Extract the [X, Y] coordinate from the center of the cell holding the provided text.  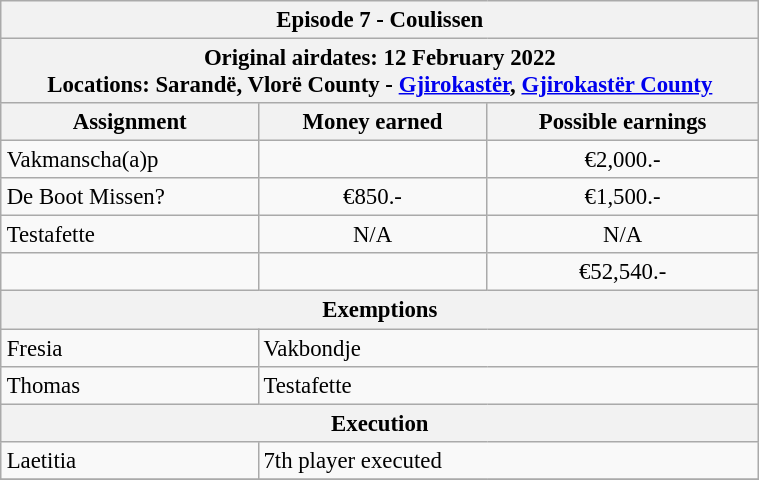
€850.- [372, 197]
Possible earnings [622, 122]
€1,500.- [622, 197]
Laetitia [130, 460]
De Boot Missen? [130, 197]
Episode 7 - Coulissen [380, 20]
Money earned [372, 122]
€2,000.- [622, 160]
Execution [380, 423]
Fresia [130, 347]
Vakbondje [508, 347]
Assignment [130, 122]
€52,540.- [622, 272]
Exemptions [380, 310]
Vakmanscha(a)p [130, 160]
7th player executed [508, 460]
Original airdates: 12 February 2022Locations: Sarandë, Vlorë County - Gjirokastër, Gjirokastër County [380, 70]
Thomas [130, 385]
